Capture the cell that displays the provided text and extract its (X, Y) central coordinate. 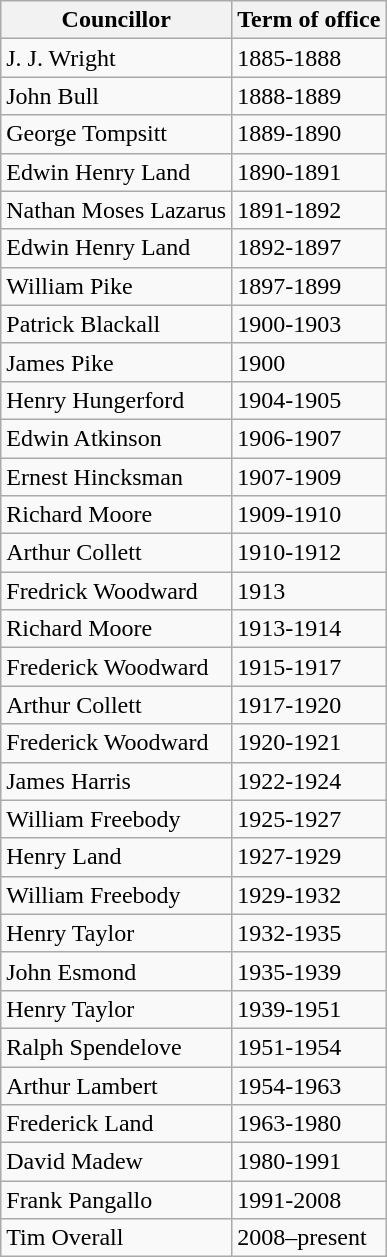
1909-1910 (309, 515)
George Tompsitt (116, 134)
1927-1929 (309, 857)
2008–present (309, 1238)
1892-1897 (309, 248)
Ernest Hincksman (116, 477)
Fredrick Woodward (116, 591)
1925-1927 (309, 819)
J. J. Wright (116, 58)
1890-1891 (309, 172)
Edwin Atkinson (116, 438)
1939-1951 (309, 1009)
1906-1907 (309, 438)
Ralph Spendelove (116, 1047)
William Pike (116, 286)
1951-1954 (309, 1047)
James Pike (116, 362)
1913 (309, 591)
Nathan Moses Lazarus (116, 210)
1910-1912 (309, 553)
1917-1920 (309, 705)
1932-1935 (309, 933)
John Esmond (116, 971)
1991-2008 (309, 1200)
1907-1909 (309, 477)
Frederick Land (116, 1124)
1963-1980 (309, 1124)
1885-1888 (309, 58)
1922-1924 (309, 781)
Henry Hungerford (116, 400)
1900-1903 (309, 324)
Patrick Blackall (116, 324)
David Madew (116, 1162)
1980-1991 (309, 1162)
Term of office (309, 20)
1888-1889 (309, 96)
1915-1917 (309, 667)
1929-1932 (309, 895)
1935-1939 (309, 971)
Councillor (116, 20)
Tim Overall (116, 1238)
1954-1963 (309, 1085)
John Bull (116, 96)
Arthur Lambert (116, 1085)
Henry Land (116, 857)
1889-1890 (309, 134)
1904-1905 (309, 400)
James Harris (116, 781)
1920-1921 (309, 743)
1913-1914 (309, 629)
Frank Pangallo (116, 1200)
1897-1899 (309, 286)
1900 (309, 362)
1891-1892 (309, 210)
